Scan for the cell matching the given text and deliver its (X, Y) coordinate at center. 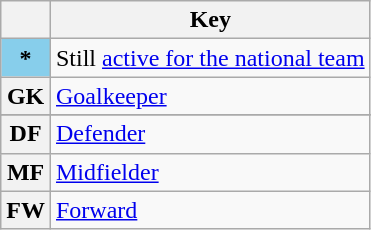
Goalkeeper (210, 96)
FW (26, 210)
GK (26, 96)
Midfielder (210, 172)
Key (210, 20)
Forward (210, 210)
DF (26, 134)
* (26, 58)
Still active for the national team (210, 58)
MF (26, 172)
Defender (210, 134)
